Output the [X, Y] coordinate of the center of the cell containing the given text.  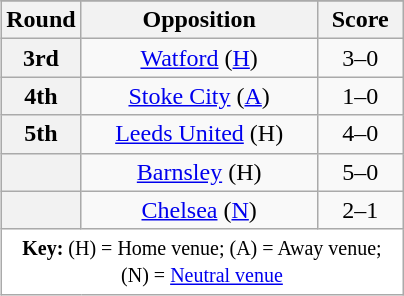
1–0 [360, 96]
2–1 [360, 210]
5th [41, 134]
Score [360, 20]
Chelsea (N) [199, 210]
5–0 [360, 172]
Opposition [199, 20]
Watford (H) [199, 58]
4–0 [360, 134]
4th [41, 96]
Key: (H) = Home venue; (A) = Away venue; (N) = Neutral venue [202, 262]
Leeds United (H) [199, 134]
Barnsley (H) [199, 172]
3–0 [360, 58]
Round [41, 20]
3rd [41, 58]
Stoke City (A) [199, 96]
